Identify which cell holds the provided text, then report its [x, y] central coordinate. 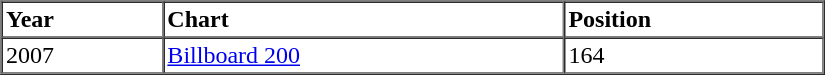
Year [82, 20]
164 [694, 56]
2007 [82, 56]
Billboard 200 [364, 56]
Chart [364, 20]
Position [694, 20]
